Search for the cell housing the specified text and yield its [X, Y] center coordinate. 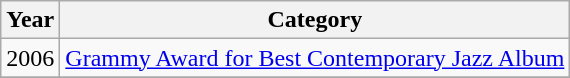
2006 [30, 58]
Year [30, 20]
Grammy Award for Best Contemporary Jazz Album [315, 58]
Category [315, 20]
